Extract the [X, Y] coordinate from the center of the cell holding the provided text.  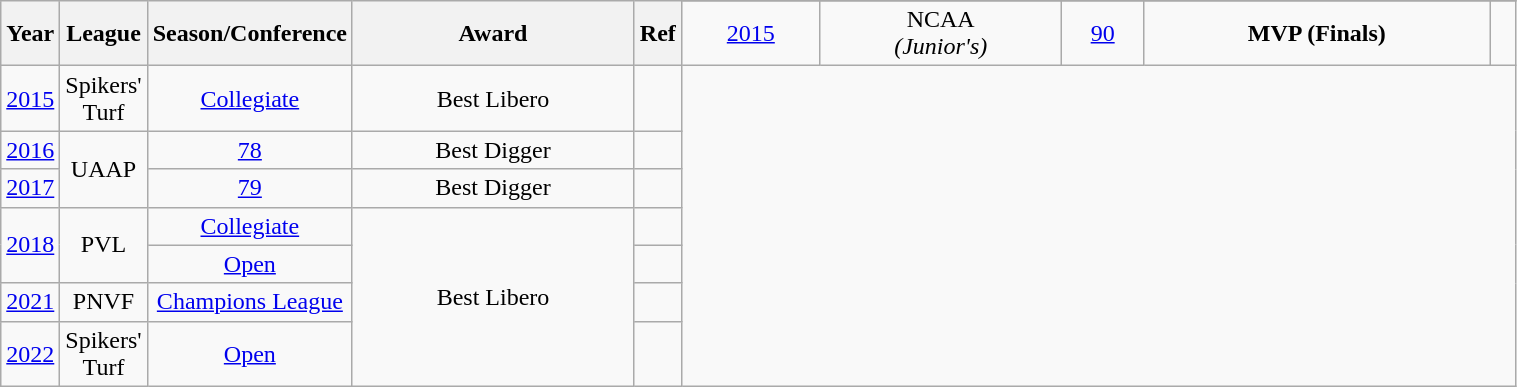
2022 [30, 354]
Champions League [250, 302]
MVP (Finals) [1316, 34]
2016 [30, 150]
PNVF [104, 302]
PVL [104, 245]
90 [1103, 34]
2018 [30, 245]
78 [250, 150]
Year [30, 34]
2017 [30, 188]
79 [250, 188]
UAAP [104, 169]
2021 [30, 302]
Ref [658, 34]
NCAA (Junior's) [941, 34]
Award [492, 34]
League [104, 34]
Season/Conference [250, 34]
